Output the (X, Y) coordinate of the center of the cell containing the given text.  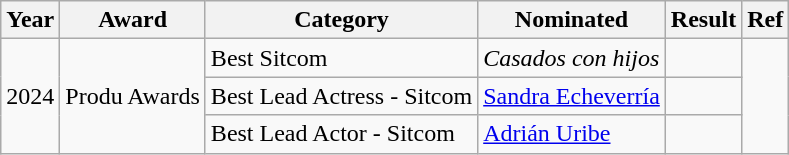
Best Lead Actor - Sitcom (341, 134)
Produ Awards (133, 96)
Best Lead Actress - Sitcom (341, 96)
Ref (766, 20)
Sandra Echeverría (572, 96)
Award (133, 20)
Casados con hijos (572, 58)
Adrián Uribe (572, 134)
Best Sitcom (341, 58)
2024 (30, 96)
Result (703, 20)
Nominated (572, 20)
Category (341, 20)
Year (30, 20)
